Provide the [X, Y] coordinate of the cell's center where the given text is located.  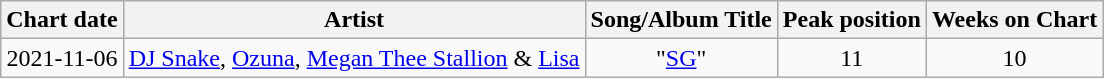
Song/Album Title [681, 20]
Artist [354, 20]
11 [852, 58]
2021-11-06 [62, 58]
10 [1014, 58]
Weeks on Chart [1014, 20]
DJ Snake, Ozuna, Megan Thee Stallion & Lisa [354, 58]
Chart date [62, 20]
Peak position [852, 20]
"SG" [681, 58]
